Search for the cell housing the specified text and yield its [X, Y] center coordinate. 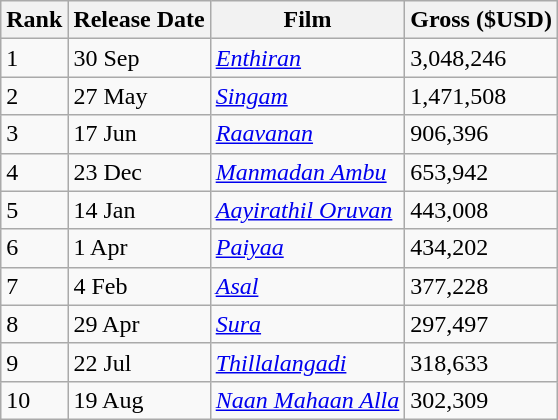
Enthiran [308, 58]
14 Jan [139, 210]
Release Date [139, 20]
3,048,246 [482, 58]
4 Feb [139, 286]
Paiyaa [308, 248]
23 Dec [139, 172]
27 May [139, 96]
1 [34, 58]
Naan Mahaan Alla [308, 400]
377,228 [482, 286]
10 [34, 400]
5 [34, 210]
297,497 [482, 324]
1,471,508 [482, 96]
Thillalangadi [308, 362]
17 Jun [139, 134]
19 Aug [139, 400]
Raavanan [308, 134]
Manmadan Ambu [308, 172]
4 [34, 172]
30 Sep [139, 58]
302,309 [482, 400]
8 [34, 324]
Gross ($USD) [482, 20]
9 [34, 362]
Aayirathil Oruvan [308, 210]
Singam [308, 96]
6 [34, 248]
3 [34, 134]
443,008 [482, 210]
434,202 [482, 248]
318,633 [482, 362]
22 Jul [139, 362]
906,396 [482, 134]
1 Apr [139, 248]
653,942 [482, 172]
Film [308, 20]
2 [34, 96]
Sura [308, 324]
Rank [34, 20]
29 Apr [139, 324]
7 [34, 286]
Asal [308, 286]
